From the cell containing the given text, extract its center point as (x, y) coordinate. 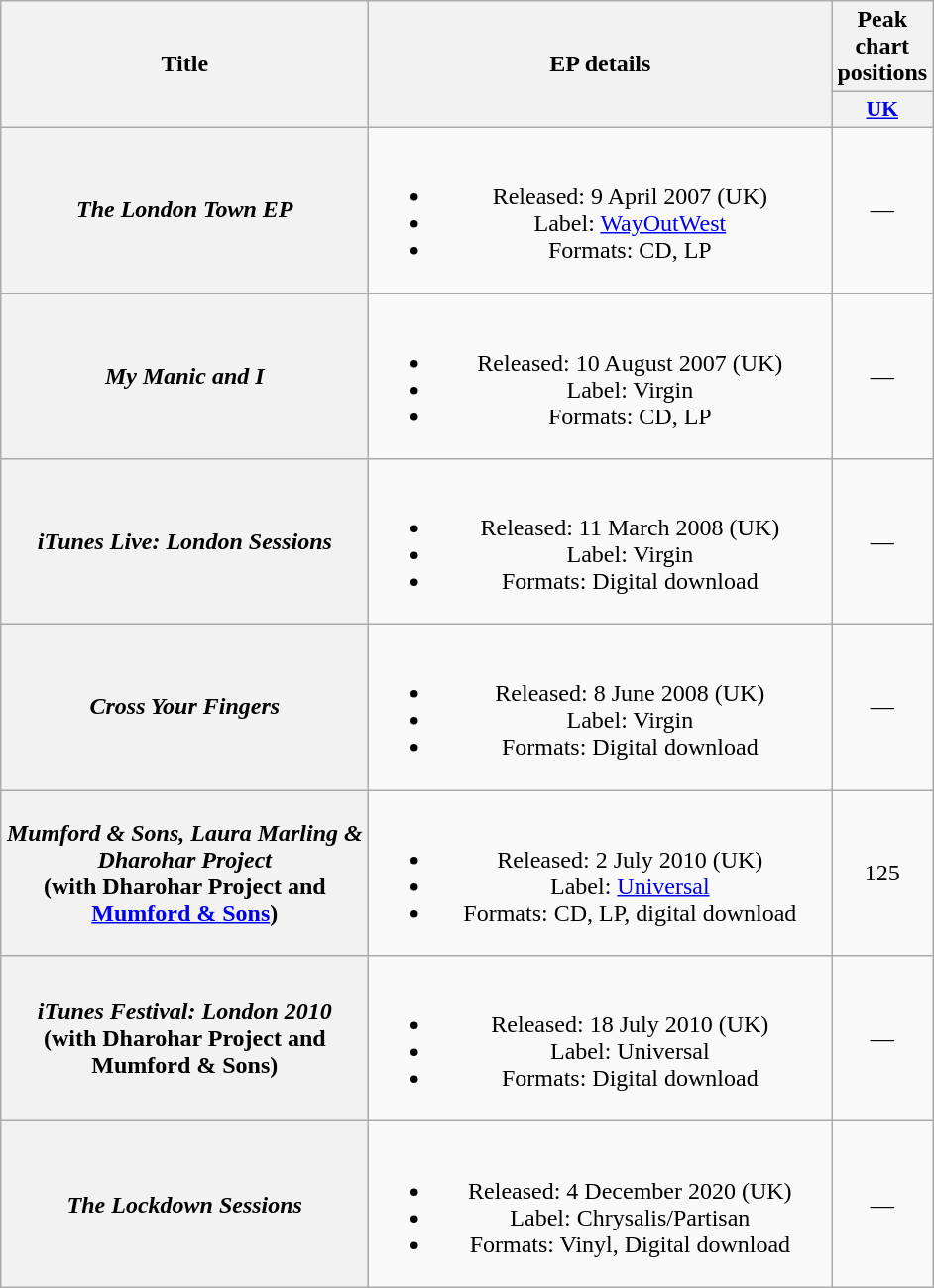
The London Town EP (184, 210)
Released: 9 April 2007 (UK)Label: WayOutWestFormats: CD, LP (601, 210)
125 (882, 873)
EP details (601, 64)
Peak chartpositions (882, 47)
iTunes Festival: London 2010(with Dharohar Project and Mumford & Sons) (184, 1039)
Mumford & Sons, Laura Marling & Dharohar Project(with Dharohar Project and Mumford & Sons) (184, 873)
The Lockdown Sessions (184, 1204)
Released: 2 July 2010 (UK)Label: UniversalFormats: CD, LP, digital download (601, 873)
Released: 10 August 2007 (UK)Label: VirginFormats: CD, LP (601, 377)
iTunes Live: London Sessions (184, 541)
UK (882, 110)
Title (184, 64)
Released: 11 March 2008 (UK)Label: VirginFormats: Digital download (601, 541)
Cross Your Fingers (184, 708)
Released: 8 June 2008 (UK)Label: VirginFormats: Digital download (601, 708)
Released: 18 July 2010 (UK)Label: UniversalFormats: Digital download (601, 1039)
My Manic and I (184, 377)
Released: 4 December 2020 (UK)Label: Chrysalis/PartisanFormats: Vinyl, Digital download (601, 1204)
